Determine the [X, Y] coordinate at the center of the cell enclosing the given text.  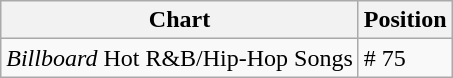
Chart [180, 20]
# 75 [405, 58]
Position [405, 20]
Billboard Hot R&B/Hip-Hop Songs [180, 58]
